Provide the [X, Y] coordinate of the cell's center where the given text is located.  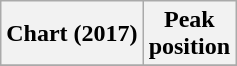
Chart (2017) [72, 34]
Peakposition [189, 34]
